Locate the cell with the specified text and output its [x, y] center coordinate. 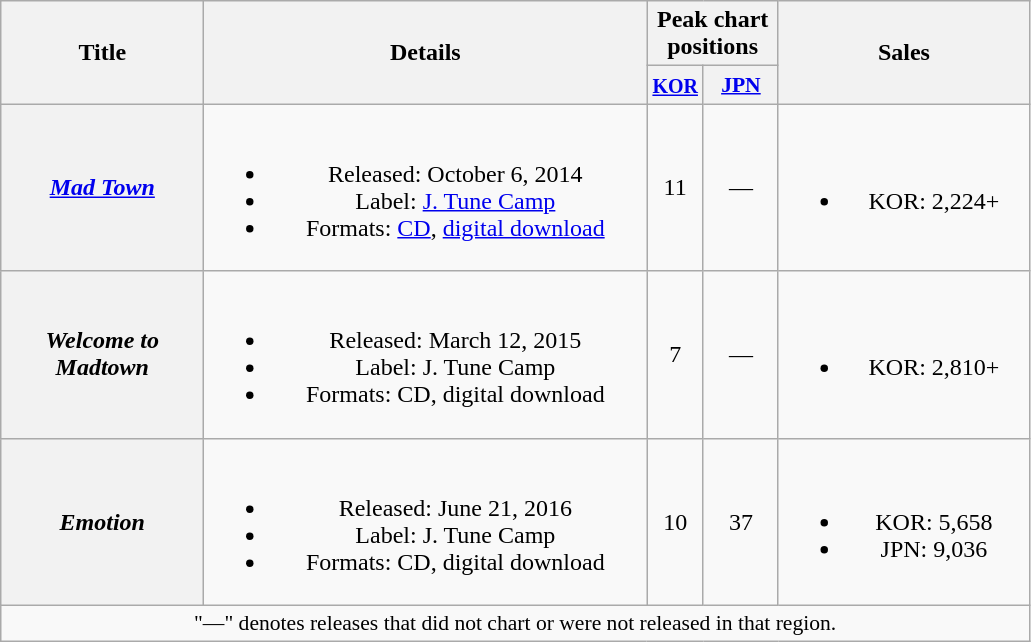
Mad Town [102, 188]
Details [426, 52]
KOR [676, 85]
7 [676, 354]
Peak chart positions [713, 34]
KOR: 5,658JPN: 9,036 [904, 522]
Released: October 6, 2014Label: J. Tune CampFormats: CD, digital download [426, 188]
KOR: 2,810+ [904, 354]
11 [676, 188]
Sales [904, 52]
JPN [740, 85]
37 [740, 522]
KOR: 2,224+ [904, 188]
Welcome to Madtown [102, 354]
Emotion [102, 522]
"—" denotes releases that did not chart or were not released in that region. [516, 623]
Released: March 12, 2015Label: J. Tune CampFormats: CD, digital download [426, 354]
10 [676, 522]
Released: June 21, 2016Label: J. Tune CampFormats: CD, digital download [426, 522]
Title [102, 52]
